Search for the cell housing the specified text and yield its [x, y] center coordinate. 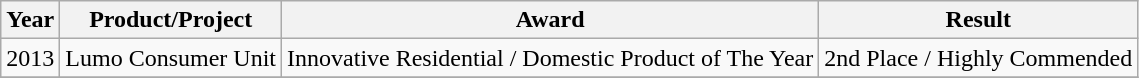
Product/Project [171, 20]
Year [30, 20]
Innovative Residential / Domestic Product of The Year [550, 58]
Result [978, 20]
2013 [30, 58]
Lumo Consumer Unit [171, 58]
Award [550, 20]
2nd Place / Highly Commended [978, 58]
